Capture the cell that displays the provided text and extract its (x, y) central coordinate. 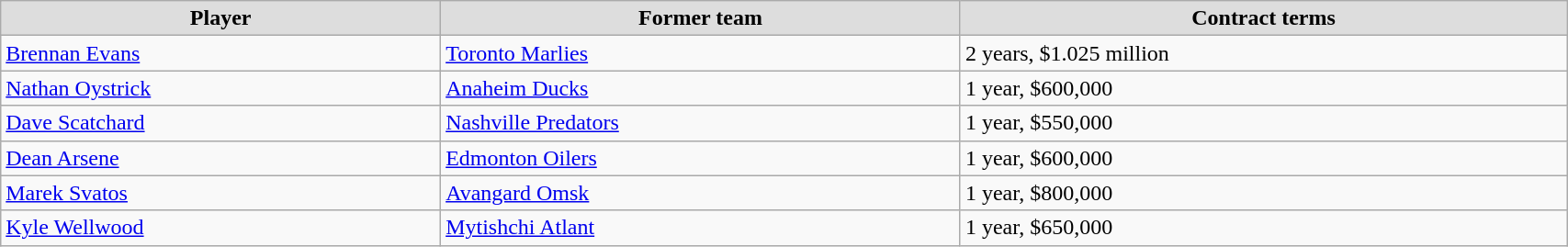
Dave Scatchard (220, 123)
1 year, $650,000 (1263, 228)
Player (220, 18)
1 year, $800,000 (1263, 193)
Avangard Omsk (701, 193)
Nashville Predators (701, 123)
Marek Svatos (220, 193)
Anaheim Ducks (701, 88)
2 years, $1.025 million (1263, 53)
Toronto Marlies (701, 53)
Brennan Evans (220, 53)
Edmonton Oilers (701, 158)
Kyle Wellwood (220, 228)
Former team (701, 18)
1 year, $550,000 (1263, 123)
Contract terms (1263, 18)
Mytishchi Atlant (701, 228)
Nathan Oystrick (220, 88)
Dean Arsene (220, 158)
